Detect which cell encompasses the target text, then output its (x, y) center coordinate. 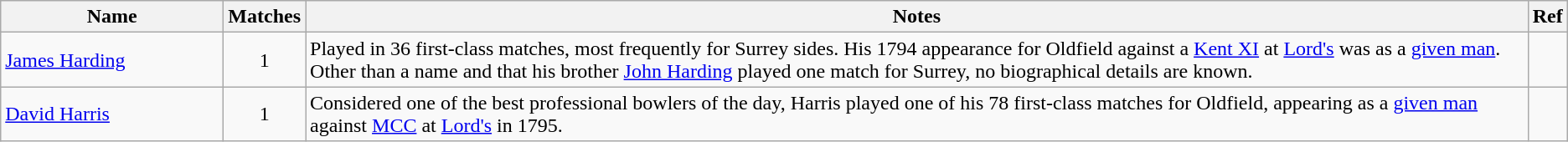
Notes (917, 17)
David Harris (112, 114)
James Harding (112, 60)
Name (112, 17)
Ref (1548, 17)
Matches (265, 17)
